For the text-containing cell, return its midpoint in (X, Y) coordinate format. 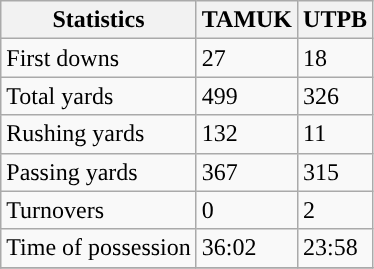
Turnovers (99, 210)
Statistics (99, 20)
UTPB (336, 20)
326 (336, 96)
Rushing yards (99, 134)
0 (246, 210)
First downs (99, 58)
Passing yards (99, 172)
11 (336, 134)
27 (246, 58)
499 (246, 96)
Time of possession (99, 248)
TAMUK (246, 20)
132 (246, 134)
2 (336, 210)
367 (246, 172)
23:58 (336, 248)
18 (336, 58)
Total yards (99, 96)
315 (336, 172)
36:02 (246, 248)
